Find where the given text appears and provide that cell's center as (X, Y) coordinate. 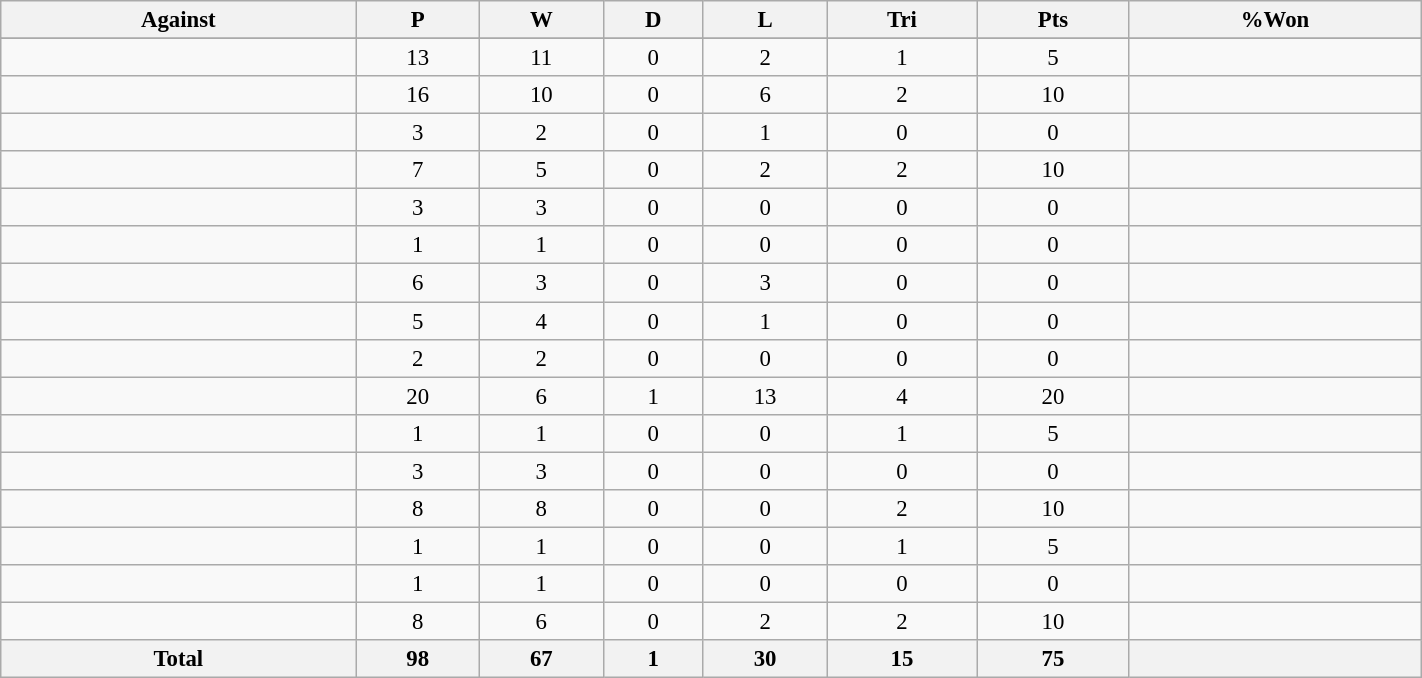
%Won (1275, 20)
Total (178, 659)
7 (418, 170)
11 (541, 58)
Pts (1053, 20)
P (418, 20)
30 (765, 659)
D (653, 20)
75 (1053, 659)
67 (541, 659)
Tri (902, 20)
16 (418, 95)
98 (418, 659)
L (765, 20)
Against (178, 20)
W (541, 20)
15 (902, 659)
